Locate the cell with the specified text and output its [x, y] center coordinate. 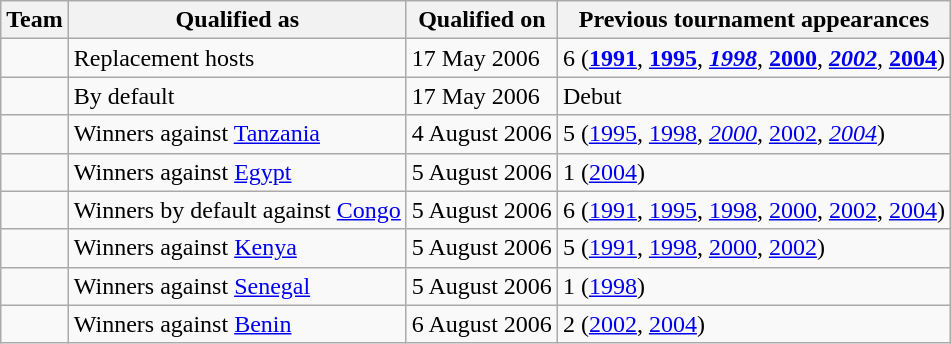
5 (1991, 1998, 2000, 2002) [754, 248]
Previous tournament appearances [754, 20]
Replacement hosts [237, 58]
Winners against Kenya [237, 248]
2 (2002, 2004) [754, 324]
Winners by default against Congo [237, 210]
Winners against Tanzania [237, 134]
Qualified on [482, 20]
By default [237, 96]
Team [35, 20]
Winners against Benin [237, 324]
4 August 2006 [482, 134]
1 (1998) [754, 286]
Debut [754, 96]
Winners against Egypt [237, 172]
Qualified as [237, 20]
6 August 2006 [482, 324]
Winners against Senegal [237, 286]
1 (2004) [754, 172]
5 (1995, 1998, 2000, 2002, 2004) [754, 134]
